Scan for the cell matching the given text and deliver its [X, Y] coordinate at center. 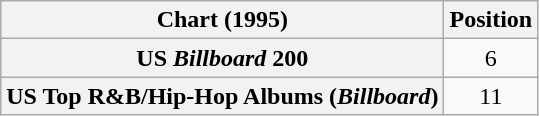
Chart (1995) [222, 20]
US Top R&B/Hip-Hop Albums (Billboard) [222, 96]
6 [491, 58]
Position [491, 20]
US Billboard 200 [222, 58]
11 [491, 96]
